Determine the (x, y) coordinate at the center of the cell enclosing the given text.  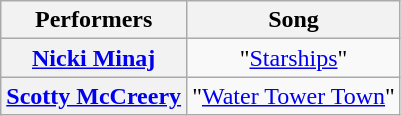
"Starships" (294, 58)
"Water Tower Town" (294, 96)
Performers (94, 20)
Song (294, 20)
Scotty McCreery (94, 96)
Nicki Minaj (94, 58)
